Determine the (X, Y) coordinate at the center of the cell enclosing the given text.  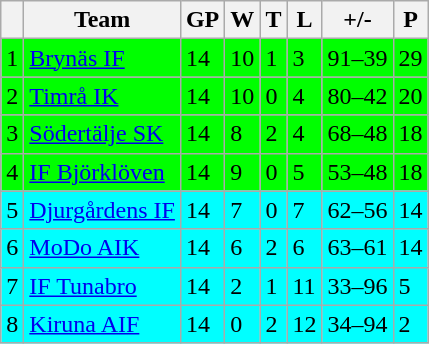
91–39 (358, 58)
L (304, 20)
63–61 (358, 248)
IF Tunabro (102, 286)
29 (410, 58)
P (410, 20)
33–96 (358, 286)
Timrå IK (102, 96)
IF Björklöven (102, 172)
MoDo AIK (102, 248)
34–94 (358, 324)
12 (304, 324)
Kiruna AIF (102, 324)
62–56 (358, 210)
20 (410, 96)
Brynäs IF (102, 58)
W (242, 20)
+/- (358, 20)
9 (242, 172)
Djurgårdens IF (102, 210)
11 (304, 286)
GP (202, 20)
53–48 (358, 172)
Team (102, 20)
T (274, 20)
68–48 (358, 134)
Södertälje SK (102, 134)
80–42 (358, 96)
